Determine the [x, y] coordinate at the center of the cell enclosing the given text.  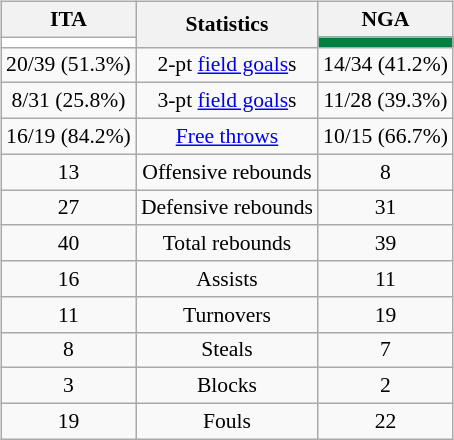
14/34 (41.2%) [386, 65]
Total rebounds [227, 243]
Offensive rebounds [227, 172]
39 [386, 243]
2 [386, 386]
11/28 (39.3%) [386, 101]
ITA [68, 19]
22 [386, 421]
Turnovers [227, 314]
Defensive rebounds [227, 208]
31 [386, 208]
27 [68, 208]
7 [386, 350]
10/15 (66.7%) [386, 136]
Statistics [227, 24]
40 [68, 243]
8/31 (25.8%) [68, 101]
Free throws [227, 136]
Fouls [227, 421]
Assists [227, 279]
20/39 (51.3%) [68, 65]
NGA [386, 19]
3-pt field goalss [227, 101]
16/19 (84.2%) [68, 136]
3 [68, 386]
Blocks [227, 386]
2-pt field goalss [227, 65]
13 [68, 172]
Steals [227, 350]
16 [68, 279]
